Locate the cell with the specified text and output its [x, y] center coordinate. 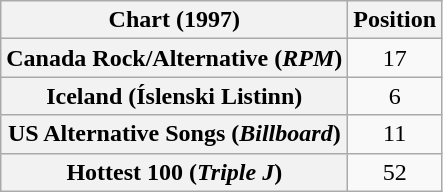
Chart (1997) [174, 20]
Iceland (Íslenski Listinn) [174, 96]
US Alternative Songs (Billboard) [174, 134]
11 [395, 134]
Hottest 100 (Triple J) [174, 172]
Canada Rock/Alternative (RPM) [174, 58]
17 [395, 58]
6 [395, 96]
Position [395, 20]
52 [395, 172]
